Find where the given text appears and provide that cell's center as [x, y] coordinate. 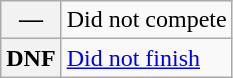
— [31, 20]
Did not compete [146, 20]
DNF [31, 58]
Did not finish [146, 58]
